Provide the [x, y] coordinate of the cell's center where the given text is located.  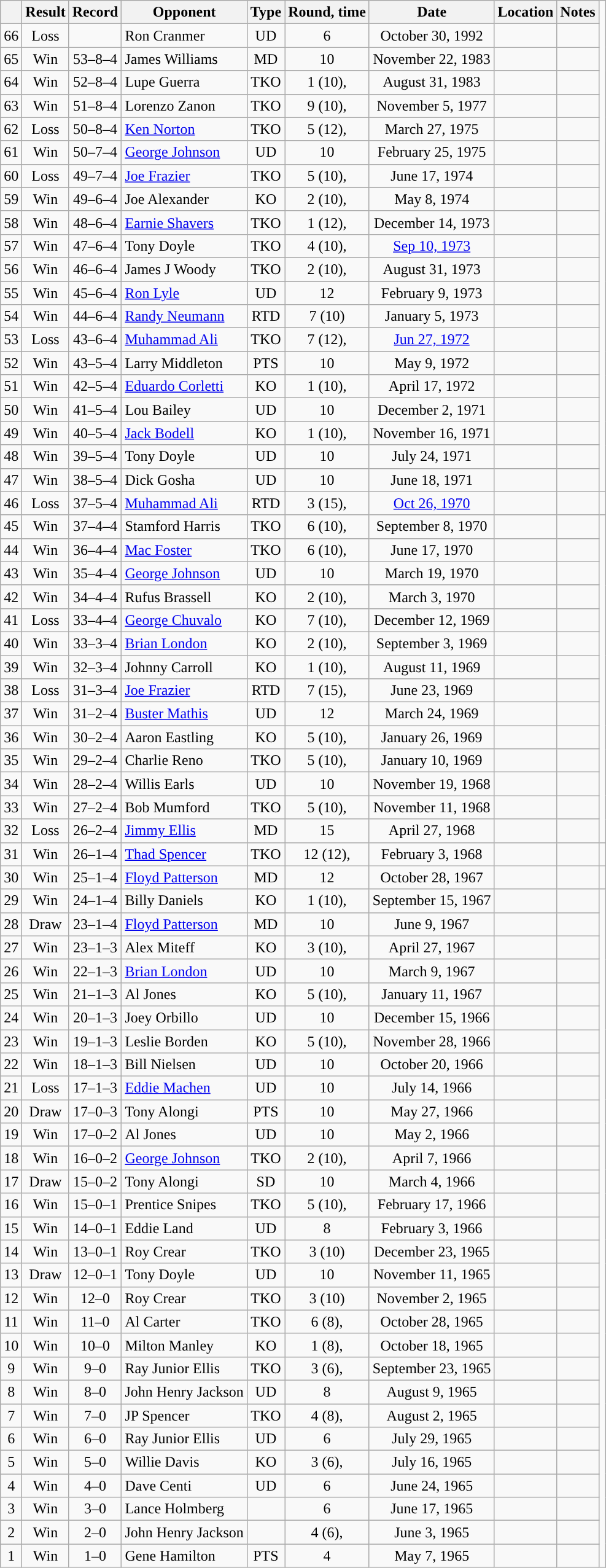
52 [11, 363]
March 4, 1966 [432, 1182]
Dick Gosha [184, 480]
5–0 [95, 1462]
44–6–4 [95, 316]
Stamford Harris [184, 527]
2 [11, 1532]
4 (10), [327, 246]
21–1–3 [95, 994]
Notes [578, 12]
August 31, 1973 [432, 269]
22–1–3 [95, 971]
Joey Orbillo [184, 1017]
31 [11, 854]
26–2–4 [95, 831]
November 2, 1965 [432, 1298]
Alex Miteff [184, 947]
Larry Middleton [184, 363]
9 [11, 1368]
March 24, 1969 [432, 714]
35 [11, 761]
January 10, 1969 [432, 761]
47–6–4 [95, 246]
August 2, 1965 [432, 1415]
November 11, 1968 [432, 807]
James Williams [184, 59]
39 [11, 667]
50 [11, 410]
Jack Bodell [184, 433]
51 [11, 386]
29–2–4 [95, 761]
December 23, 1965 [432, 1252]
October 30, 1992 [432, 36]
May 8, 1974 [432, 199]
48 [11, 457]
October 18, 1965 [432, 1345]
May 7, 1965 [432, 1556]
Bob Mumford [184, 807]
26 [11, 971]
Willie Davis [184, 1462]
1 (12), [327, 222]
32–3–4 [95, 667]
11 [11, 1322]
April 7, 1966 [432, 1158]
Joe Alexander [184, 199]
Type [265, 12]
Result [45, 12]
December 2, 1971 [432, 410]
May 27, 1966 [432, 1111]
4–0 [95, 1486]
6–0 [95, 1439]
September 23, 1965 [432, 1368]
13–0–1 [95, 1252]
June 3, 1965 [432, 1532]
Opponent [184, 12]
28 [11, 924]
9 (10), [327, 106]
17–0–3 [95, 1111]
June 18, 1971 [432, 480]
41 [11, 620]
Johnny Carroll [184, 667]
January 5, 1973 [432, 316]
Lorenzo Zanon [184, 106]
48–6–4 [95, 222]
65 [11, 59]
14 [11, 1252]
3 (10), [327, 947]
22 [11, 1065]
24–1–4 [95, 901]
February 9, 1973 [432, 293]
32 [11, 831]
23–1–3 [95, 947]
40–5–4 [95, 433]
February 3, 1966 [432, 1228]
4 (8), [327, 1415]
July 14, 1966 [432, 1088]
Date [432, 12]
25–1–4 [95, 877]
Lupe Guerra [184, 82]
Ken Norton [184, 129]
1–0 [95, 1556]
October 28, 1965 [432, 1322]
64 [11, 82]
SD [265, 1182]
3 [11, 1509]
7–0 [95, 1415]
1 [11, 1556]
45–6–4 [95, 293]
56 [11, 269]
42 [11, 597]
Leslie Borden [184, 1041]
31–3–4 [95, 691]
24 [11, 1017]
25 [11, 994]
13 [11, 1275]
February 3, 1968 [432, 854]
April 27, 1968 [432, 831]
November 28, 1966 [432, 1041]
43 [11, 573]
34–4–4 [95, 597]
March 19, 1970 [432, 573]
September 8, 1970 [432, 527]
4 (6), [327, 1532]
46–6–4 [95, 269]
11–0 [95, 1322]
June 9, 1967 [432, 924]
12–0 [95, 1298]
October 20, 1966 [432, 1065]
April 27, 1967 [432, 947]
September 15, 1967 [432, 901]
August 11, 1969 [432, 667]
8–0 [95, 1392]
7 [11, 1415]
58 [11, 222]
March 3, 1970 [432, 597]
51–8–4 [95, 106]
August 9, 1965 [432, 1392]
May 2, 1966 [432, 1135]
20 [11, 1111]
31–2–4 [95, 714]
James J Woody [184, 269]
18 [11, 1158]
Round, time [327, 12]
Eddie Machen [184, 1088]
Aaron Eastling [184, 737]
40 [11, 643]
33–3–4 [95, 643]
50–8–4 [95, 129]
Ron Cranmer [184, 36]
29 [11, 901]
June 23, 1969 [432, 691]
21 [11, 1088]
44 [11, 550]
16 [11, 1205]
December 12, 1969 [432, 620]
Earnie Shavers [184, 222]
47 [11, 480]
December 14, 1973 [432, 222]
49 [11, 433]
19 [11, 1135]
41–5–4 [95, 410]
61 [11, 152]
June 17, 1974 [432, 176]
53–8–4 [95, 59]
February 25, 1975 [432, 152]
17–1–3 [95, 1088]
9–0 [95, 1368]
Record [95, 12]
28–2–4 [95, 784]
Mac Foster [184, 550]
38 [11, 691]
3 (15), [327, 503]
16–0–2 [95, 1158]
26–1–4 [95, 854]
September 3, 1969 [432, 643]
46 [11, 503]
23–1–4 [95, 924]
39–5–4 [95, 457]
Rufus Brassell [184, 597]
March 27, 1975 [432, 129]
June 17, 1965 [432, 1509]
June 24, 1965 [432, 1486]
May 9, 1972 [432, 363]
February 17, 1966 [432, 1205]
April 17, 1972 [432, 386]
36 [11, 737]
6 (8), [327, 1322]
Milton Manley [184, 1345]
November 5, 1977 [432, 106]
30 [11, 877]
August 31, 1983 [432, 82]
54 [11, 316]
July 16, 1965 [432, 1462]
34 [11, 784]
27–2–4 [95, 807]
35–4–4 [95, 573]
Lance Holmberg [184, 1509]
Willis Earls [184, 784]
60 [11, 176]
7 (10) [327, 316]
63 [11, 106]
3–0 [95, 1509]
10–0 [95, 1345]
33 [11, 807]
52–8–4 [95, 82]
18–1–3 [95, 1065]
JP Spencer [184, 1415]
Al Carter [184, 1322]
December 15, 1966 [432, 1017]
37–5–4 [95, 503]
Eddie Land [184, 1228]
March 9, 1967 [432, 971]
20–1–3 [95, 1017]
7 (12), [327, 340]
July 24, 1971 [432, 457]
1 (8), [327, 1345]
43–6–4 [95, 340]
37 [11, 714]
37–4–4 [95, 527]
36–4–4 [95, 550]
14–0–1 [95, 1228]
19–1–3 [95, 1041]
55 [11, 293]
Billy Daniels [184, 901]
17–0–2 [95, 1135]
49–6–4 [95, 199]
Jun 27, 1972 [432, 340]
November 19, 1968 [432, 784]
October 28, 1967 [432, 877]
Location [526, 12]
5 [11, 1462]
Randy Neumann [184, 316]
12–0–1 [95, 1275]
42–5–4 [95, 386]
January 26, 1969 [432, 737]
July 29, 1965 [432, 1439]
43–5–4 [95, 363]
59 [11, 199]
57 [11, 246]
27 [11, 947]
November 22, 1983 [432, 59]
Ron Lyle [184, 293]
Oct 26, 1970 [432, 503]
38–5–4 [95, 480]
45 [11, 527]
Eduardo Corletti [184, 386]
15–0–1 [95, 1205]
George Chuvalo [184, 620]
Gene Hamilton [184, 1556]
Lou Bailey [184, 410]
Thad Spencer [184, 854]
30–2–4 [95, 737]
November 11, 1965 [432, 1275]
Buster Mathis [184, 714]
January 11, 1967 [432, 994]
12 (12), [327, 854]
50–7–4 [95, 152]
23 [11, 1041]
53 [11, 340]
7 (10), [327, 620]
November 16, 1971 [432, 433]
15–0–2 [95, 1182]
33–4–4 [95, 620]
Dave Centi [184, 1486]
62 [11, 129]
49–7–4 [95, 176]
17 [11, 1182]
June 17, 1970 [432, 550]
66 [11, 36]
Prentice Snipes [184, 1205]
Jimmy Ellis [184, 831]
Sep 10, 1973 [432, 246]
Bill Nielsen [184, 1065]
7 (15), [327, 691]
5 (12), [327, 129]
2–0 [95, 1532]
Charlie Reno [184, 761]
